Return the (x, y) coordinate for the center point of the cell that contains the specified text.  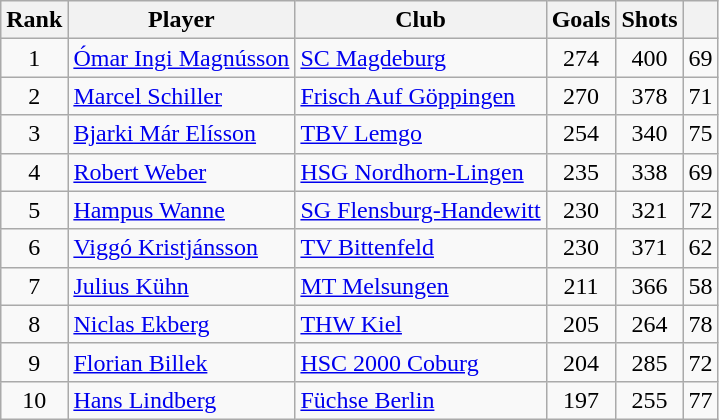
75 (700, 134)
MT Melsungen (420, 286)
Florian Billek (182, 362)
77 (700, 400)
1 (34, 58)
6 (34, 248)
Marcel Schiller (182, 96)
SC Magdeburg (420, 58)
Frisch Auf Göppingen (420, 96)
Viggó Kristjánsson (182, 248)
Rank (34, 20)
Niclas Ekberg (182, 324)
HSC 2000 Coburg (420, 362)
SG Flensburg-Handewitt (420, 210)
264 (650, 324)
Ómar Ingi Magnússon (182, 58)
338 (650, 172)
197 (581, 400)
Füchse Berlin (420, 400)
Bjarki Már Elísson (182, 134)
TBV Lemgo (420, 134)
62 (700, 248)
378 (650, 96)
Club (420, 20)
321 (650, 210)
2 (34, 96)
71 (700, 96)
400 (650, 58)
9 (34, 362)
THW Kiel (420, 324)
274 (581, 58)
4 (34, 172)
235 (581, 172)
254 (581, 134)
Goals (581, 20)
58 (700, 286)
204 (581, 362)
3 (34, 134)
205 (581, 324)
8 (34, 324)
255 (650, 400)
Player (182, 20)
Julius Kühn (182, 286)
10 (34, 400)
Hampus Wanne (182, 210)
270 (581, 96)
HSG Nordhorn-Lingen (420, 172)
7 (34, 286)
Shots (650, 20)
Hans Lindberg (182, 400)
285 (650, 362)
340 (650, 134)
Robert Weber (182, 172)
211 (581, 286)
366 (650, 286)
TV Bittenfeld (420, 248)
78 (700, 324)
5 (34, 210)
371 (650, 248)
